Detect which cell encompasses the target text, then output its (x, y) center coordinate. 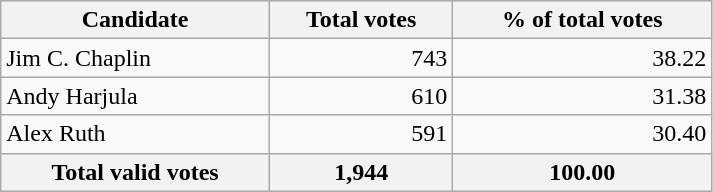
Alex Ruth (136, 134)
591 (360, 134)
38.22 (582, 58)
Jim C. Chaplin (136, 58)
% of total votes (582, 20)
Andy Harjula (136, 96)
610 (360, 96)
743 (360, 58)
Total votes (360, 20)
1,944 (360, 172)
100.00 (582, 172)
Total valid votes (136, 172)
31.38 (582, 96)
Candidate (136, 20)
30.40 (582, 134)
